Output the [X, Y] coordinate of the center of the cell containing the given text.  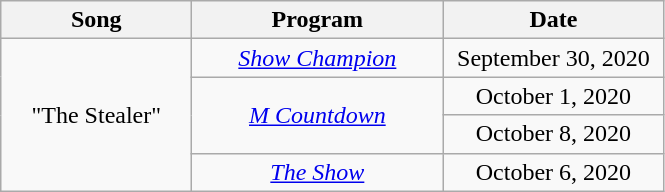
The Show [318, 172]
Date [554, 20]
September 30, 2020 [554, 58]
Program [318, 20]
M Countdown [318, 115]
October 1, 2020 [554, 96]
Song [96, 20]
"The Stealer" [96, 115]
Show Champion [318, 58]
October 6, 2020 [554, 172]
October 8, 2020 [554, 134]
